Return the (X, Y) coordinate for the center point of the cell that contains the specified text.  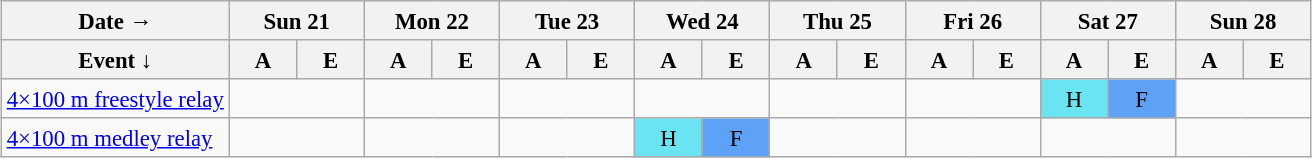
Sun 28 (1242, 20)
Date → (115, 20)
Mon 22 (432, 20)
4×100 m medley relay (115, 138)
Wed 24 (702, 20)
Thu 25 (838, 20)
4×100 m freestyle relay (115, 98)
Fri 26 (972, 20)
Tue 23 (568, 20)
Sat 27 (1108, 20)
Sun 21 (296, 20)
Event ↓ (115, 60)
